Search for the cell housing the specified text and yield its [x, y] center coordinate. 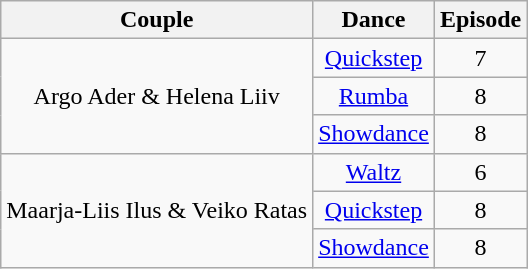
Argo Ader & Helena Liiv [157, 96]
Couple [157, 20]
Waltz [374, 172]
Rumba [374, 96]
Episode [480, 20]
6 [480, 172]
Maarja-Liis Ilus & Veiko Ratas [157, 210]
Dance [374, 20]
7 [480, 58]
